Scan for the cell matching the given text and deliver its (X, Y) coordinate at center. 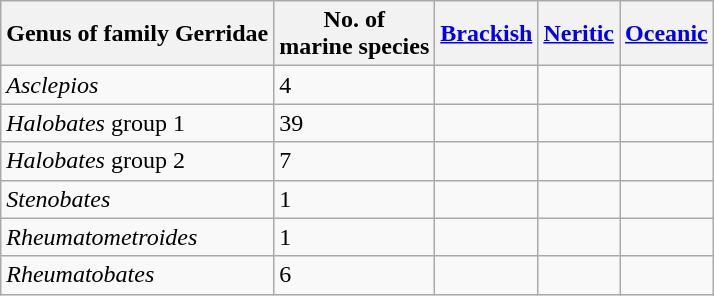
Genus of family Gerridae (138, 34)
Neritic (579, 34)
7 (354, 161)
Rheumatometroides (138, 237)
6 (354, 275)
No. ofmarine species (354, 34)
Stenobates (138, 199)
39 (354, 123)
Asclepios (138, 85)
Brackish (486, 34)
Rheumatobates (138, 275)
Halobates group 1 (138, 123)
4 (354, 85)
Oceanic (667, 34)
Halobates group 2 (138, 161)
